From the cell containing the given text, extract its center point as [x, y] coordinate. 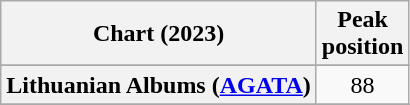
Lithuanian Albums (AGATA) [159, 85]
88 [362, 85]
Chart (2023) [159, 34]
Peakposition [362, 34]
